Return the [X, Y] coordinate for the center point of the cell that contains the specified text.  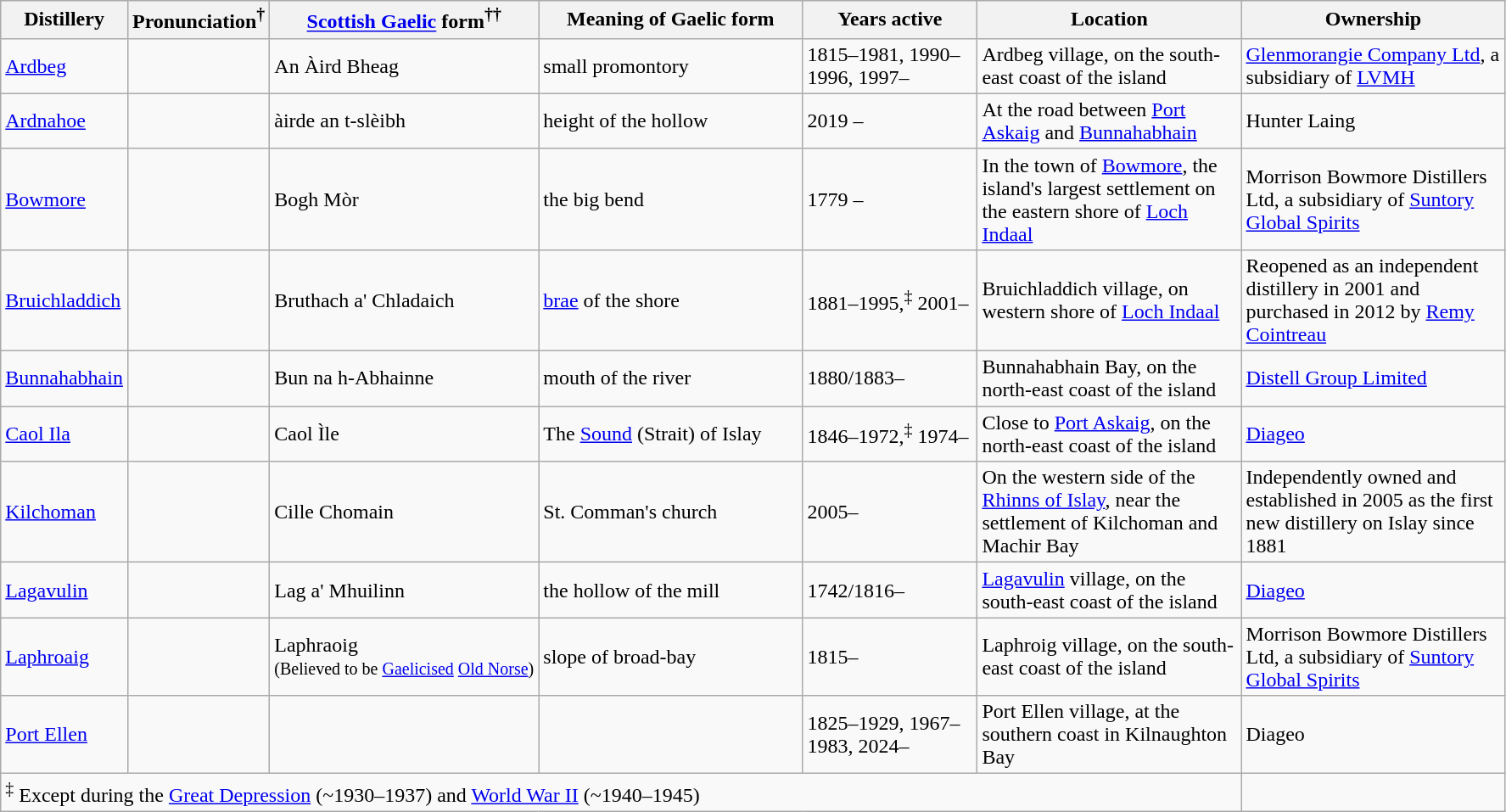
Lagavulin [64, 591]
Bruichladdich village, on western shore of Loch Indaal [1110, 300]
In the town of Bowmore, the island's largest settlement on the eastern shore of Loch Indaal [1110, 199]
Cille Chomain [404, 512]
height of the hollow [670, 120]
At the road between Port Askaig and Bunnahabhain [1110, 120]
St. Comman's church [670, 512]
Bunnahabhain Bay, on the north-east coast of the island [1110, 378]
Independently owned and established in 2005 as the first new distillery on Islay since 1881 [1373, 512]
the big bend [670, 199]
1880/1883– [890, 378]
Caol Ila [64, 434]
Laphroig village, on the south-east coast of the island [1110, 657]
Caol Ìle [404, 434]
1742/1816– [890, 591]
Reopened as an independent distillery in 2001 and purchased in 2012 by Remy Cointreau [1373, 300]
Bruthach a' Chladaich [404, 300]
Lag a' Mhuilinn [404, 591]
àirde an t-slèibh [404, 120]
Bun na h-Abhainne [404, 378]
Port Ellen [64, 735]
2005– [890, 512]
Location [1110, 20]
‡ Except during the Great Depression (~1930–1937) and World War II (~1940–1945) [621, 792]
Bunnahabhain [64, 378]
An Àird Bheag [404, 66]
Meaning of Gaelic form [670, 20]
slope of broad-bay [670, 657]
1815– [890, 657]
Ardnahoe [64, 120]
2019 – [890, 120]
Hunter Laing [1373, 120]
1846–1972,‡ 1974– [890, 434]
the hollow of the mill [670, 591]
Lagavulin village, on the south-east coast of the island [1110, 591]
Close to Port Askaig, on the north-east coast of the island [1110, 434]
The Sound (Strait) of Islay [670, 434]
Scottish Gaelic form†† [404, 20]
1779 – [890, 199]
1815–1981, 1990–1996, 1997– [890, 66]
Laphraoig(Believed to be Gaelicised Old Norse) [404, 657]
Years active [890, 20]
Ardbeg [64, 66]
Bogh Mòr [404, 199]
small promontory [670, 66]
Ownership [1373, 20]
Laphroaig [64, 657]
mouth of the river [670, 378]
Bowmore [64, 199]
Kilchoman [64, 512]
Glenmorangie Company Ltd, a subsidiary of LVMH [1373, 66]
1881–1995,‡ 2001– [890, 300]
On the western side of the Rhinns of Islay, near the settlement of Kilchoman and Machir Bay [1110, 512]
Port Ellen village, at the southern coast in Kilnaughton Bay [1110, 735]
Distell Group Limited [1373, 378]
1825–1929, 1967–1983, 2024– [890, 735]
Bruichladdich [64, 300]
Pronunciation† [199, 20]
Distillery [64, 20]
Ardbeg village, on the south-east coast of the island [1110, 66]
brae of the shore [670, 300]
